Detect which cell encompasses the target text, then output its [x, y] center coordinate. 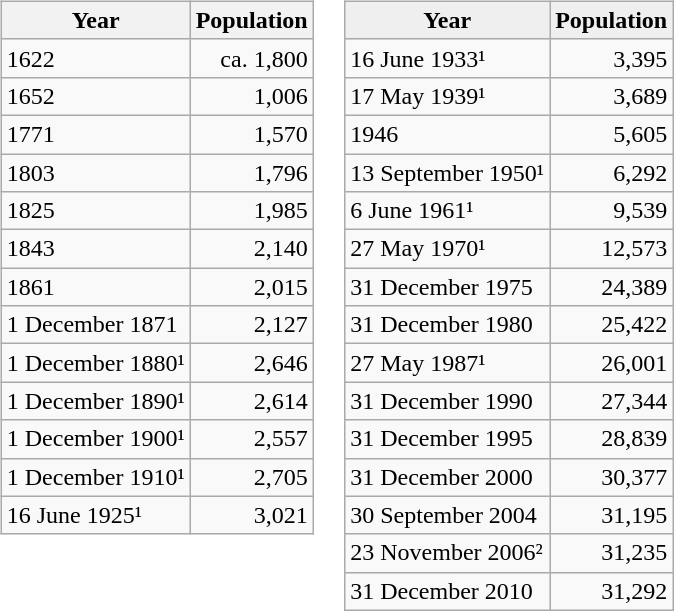
3,689 [612, 96]
24,389 [612, 287]
1 December 1890¹ [96, 401]
9,539 [612, 211]
27 May 1987¹ [448, 363]
3,395 [612, 58]
31,292 [612, 591]
16 June 1933¹ [448, 58]
30,377 [612, 477]
17 May 1939¹ [448, 96]
13 September 1950¹ [448, 173]
31 December 1990 [448, 401]
1,006 [252, 96]
25,422 [612, 325]
2,557 [252, 439]
6,292 [612, 173]
16 June 1925¹ [96, 515]
23 November 2006² [448, 553]
31 December 1975 [448, 287]
1843 [96, 249]
1771 [96, 134]
1 December 1900¹ [96, 439]
ca. 1,800 [252, 58]
2,015 [252, 287]
2,140 [252, 249]
1 December 1880¹ [96, 363]
2,614 [252, 401]
12,573 [612, 249]
31 December 2010 [448, 591]
28,839 [612, 439]
5,605 [612, 134]
1 December 1910¹ [96, 477]
1861 [96, 287]
1652 [96, 96]
6 June 1961¹ [448, 211]
30 September 2004 [448, 515]
1,796 [252, 173]
31 December 1995 [448, 439]
1946 [448, 134]
31,235 [612, 553]
26,001 [612, 363]
1,570 [252, 134]
2,646 [252, 363]
1622 [96, 58]
27 May 1970¹ [448, 249]
1825 [96, 211]
31 December 1980 [448, 325]
31,195 [612, 515]
3,021 [252, 515]
2,705 [252, 477]
27,344 [612, 401]
1,985 [252, 211]
1803 [96, 173]
2,127 [252, 325]
31 December 2000 [448, 477]
1 December 1871 [96, 325]
